Extract the [x, y] coordinate from the center of the cell holding the provided text.  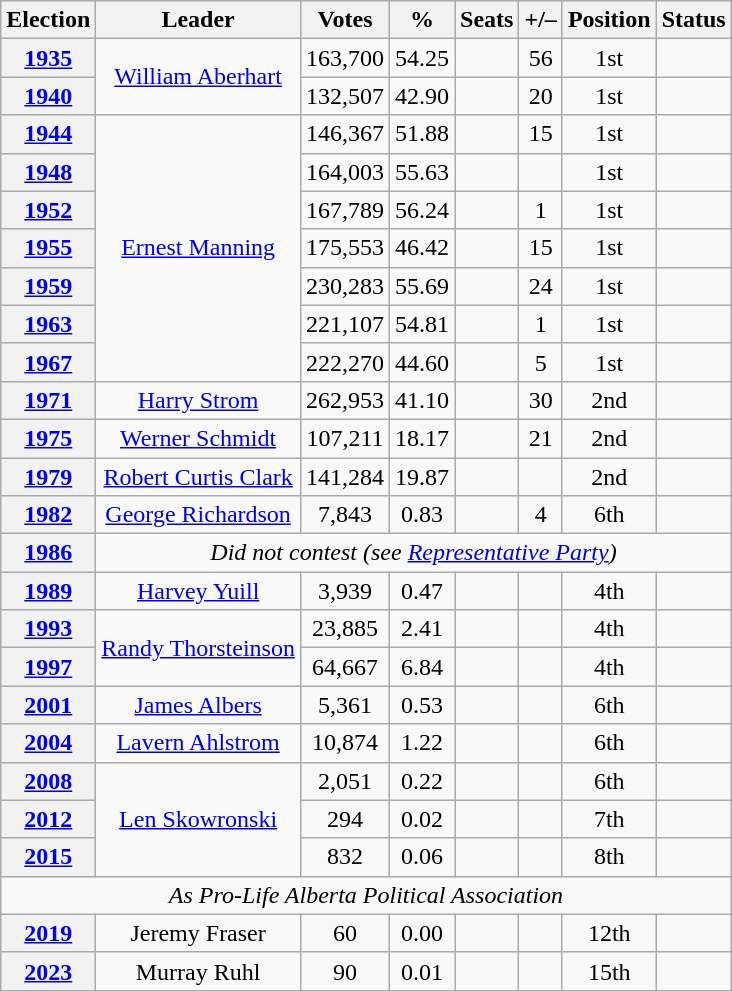
230,283 [344, 286]
1971 [48, 400]
0.83 [422, 515]
Position [609, 20]
132,507 [344, 96]
1948 [48, 172]
7,843 [344, 515]
1986 [48, 553]
1993 [48, 629]
221,107 [344, 324]
Len Skowronski [198, 819]
15th [609, 971]
23,885 [344, 629]
Jeremy Fraser [198, 933]
Ernest Manning [198, 248]
As Pro-Life Alberta Political Association [366, 895]
141,284 [344, 477]
20 [540, 96]
Election [48, 20]
Robert Curtis Clark [198, 477]
1963 [48, 324]
44.60 [422, 362]
12th [609, 933]
60 [344, 933]
% [422, 20]
Leader [198, 20]
24 [540, 286]
William Aberhart [198, 77]
41.10 [422, 400]
1959 [48, 286]
164,003 [344, 172]
19.87 [422, 477]
5 [540, 362]
1935 [48, 58]
2,051 [344, 781]
51.88 [422, 134]
7th [609, 819]
64,667 [344, 667]
2012 [48, 819]
James Albers [198, 705]
2023 [48, 971]
222,270 [344, 362]
2019 [48, 933]
56.24 [422, 210]
1955 [48, 248]
2001 [48, 705]
Did not contest (see Representative Party) [414, 553]
3,939 [344, 591]
175,553 [344, 248]
0.53 [422, 705]
2004 [48, 743]
Harry Strom [198, 400]
55.63 [422, 172]
+/– [540, 20]
1979 [48, 477]
4 [540, 515]
0.00 [422, 933]
294 [344, 819]
5,361 [344, 705]
163,700 [344, 58]
146,367 [344, 134]
54.25 [422, 58]
8th [609, 857]
42.90 [422, 96]
George Richardson [198, 515]
55.69 [422, 286]
0.06 [422, 857]
0.02 [422, 819]
Lavern Ahlstrom [198, 743]
1989 [48, 591]
54.81 [422, 324]
1952 [48, 210]
Status [694, 20]
Randy Thorsteinson [198, 648]
Werner Schmidt [198, 438]
0.47 [422, 591]
46.42 [422, 248]
90 [344, 971]
1967 [48, 362]
Harvey Yuill [198, 591]
1997 [48, 667]
262,953 [344, 400]
2008 [48, 781]
21 [540, 438]
Votes [344, 20]
107,211 [344, 438]
832 [344, 857]
1982 [48, 515]
Murray Ruhl [198, 971]
1975 [48, 438]
30 [540, 400]
0.01 [422, 971]
56 [540, 58]
1940 [48, 96]
18.17 [422, 438]
1944 [48, 134]
2015 [48, 857]
2.41 [422, 629]
1.22 [422, 743]
10,874 [344, 743]
6.84 [422, 667]
0.22 [422, 781]
Seats [487, 20]
167,789 [344, 210]
